Find where the given text appears and provide that cell's center as (X, Y) coordinate. 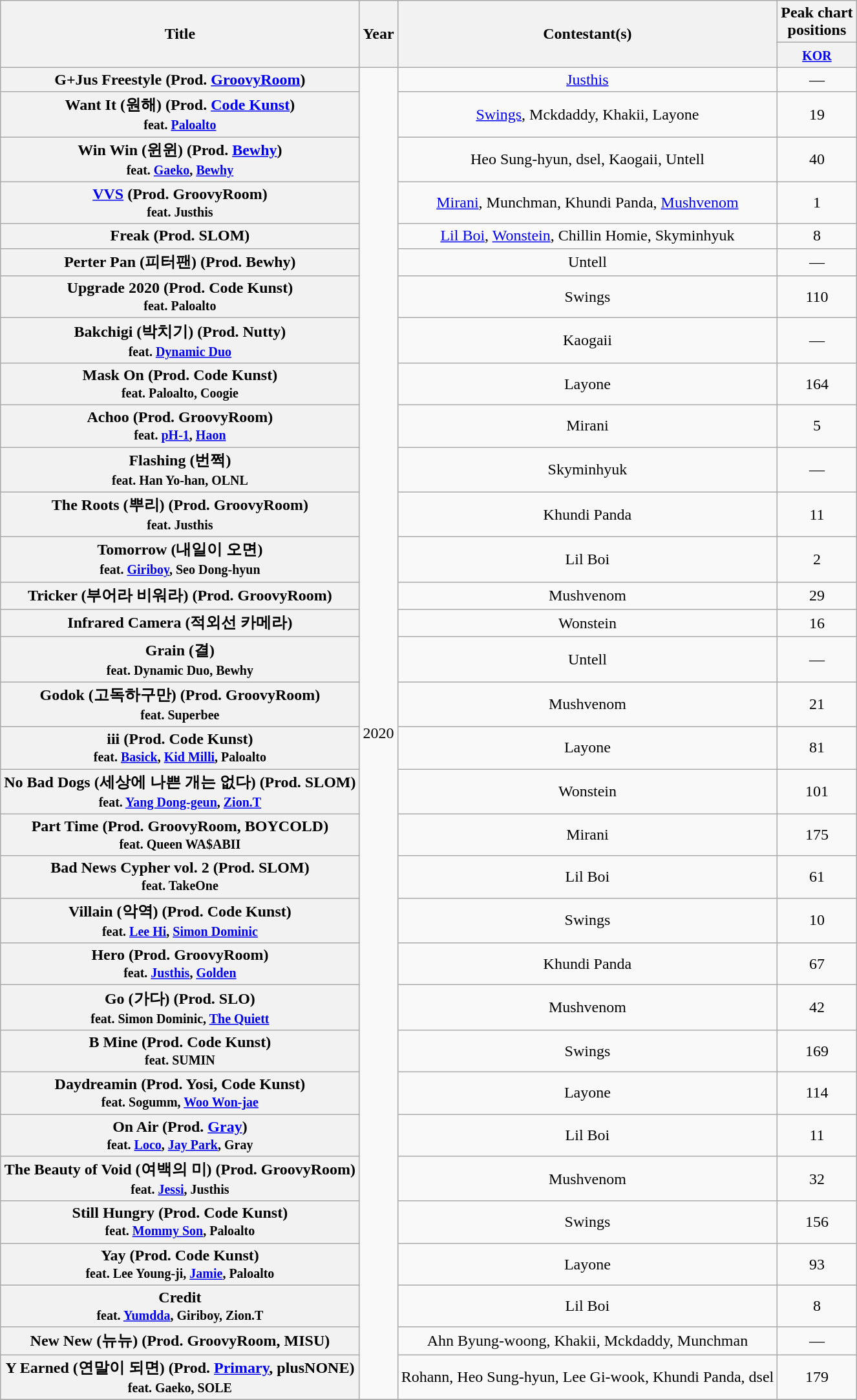
New New (뉴뉴) (Prod. GroovyRoom, MISU) (180, 1341)
Year (379, 34)
114 (817, 1092)
Bad News Cypher vol. 2 (Prod. SLOM)feat. TakeOne (180, 876)
Infrared Camera (적외선 카메라) (180, 623)
29 (817, 596)
110 (817, 297)
iii (Prod. Code Kunst)feat. Basick, Kid Milli, Paloalto (180, 747)
Tomorrow (내일이 오면)feat. Giriboy, Seo Dong-hyun (180, 560)
Heo Sung-hyun, dsel, Kaogaii, Untell (587, 160)
The Beauty of Void (여백의 미) (Prod. GroovyRoom)feat. Jessi, Justhis (180, 1179)
93 (817, 1264)
19 (817, 114)
VVS (Prod. GroovyRoom)feat. Justhis (180, 203)
Mirani, Munchman, Khundi Panda, Mushvenom (587, 203)
On Air (Prod. Gray)feat. Loco, Jay Park, Gray (180, 1135)
5 (817, 425)
Lil Boi, Wonstein, Chillin Homie, Skyminhyuk (587, 236)
16 (817, 623)
B Mine (Prod. Code Kunst)feat. SUMIN (180, 1051)
Grain (결) feat. Dynamic Duo, Bewhy (180, 659)
Peak chart positions (817, 22)
Upgrade 2020 (Prod. Code Kunst)feat. Paloalto (180, 297)
Tricker (부어라 비워라) (Prod. GroovyRoom) (180, 596)
42 (817, 1008)
Justhis (587, 80)
KOR (817, 55)
Creditfeat. Yumdda, Giriboy, Zion.T (180, 1306)
179 (817, 1377)
169 (817, 1051)
Kaogaii (587, 341)
The Roots (뿌리) (Prod. GroovyRoom)feat. Justhis (180, 514)
2020 (379, 734)
Mask On (Prod. Code Kunst)feat. Paloalto, Coogie (180, 384)
Y Earned (연말이 되면) (Prod. Primary, plusNONE)feat. Gaeko, SOLE (180, 1377)
Yay (Prod. Code Kunst)feat. Lee Young-ji, Jamie, Paloalto (180, 1264)
Win Win (윈윈) (Prod. Bewhy)feat. Gaeko, Bewhy (180, 160)
Still Hungry (Prod. Code Kunst)feat. Mommy Son, Paloalto (180, 1222)
Go (가다) (Prod. SLO)feat. Simon Dominic, The Quiett (180, 1008)
Villain (악역) (Prod. Code Kunst)feat. Lee Hi, Simon Dominic (180, 920)
61 (817, 876)
Want It (원해) (Prod. Code Kunst)feat. Paloalto (180, 114)
21 (817, 705)
81 (817, 747)
67 (817, 964)
G+Jus Freestyle (Prod. GroovyRoom) (180, 80)
Freak (Prod. SLOM) (180, 236)
175 (817, 835)
Godok (고독하구만) (Prod. GroovyRoom)feat. Superbee (180, 705)
Daydreamin (Prod. Yosi, Code Kunst)feat. Sogumm, Woo Won-jae (180, 1092)
Flashing (번쩍)feat. Han Yo-han, OLNL (180, 470)
156 (817, 1222)
Hero (Prod. GroovyRoom)feat. Justhis, Golden (180, 964)
Bakchigi (박치기) (Prod. Nutty)feat. Dynamic Duo (180, 341)
Skyminhyuk (587, 470)
40 (817, 160)
Rohann, Heo Sung-hyun, Lee Gi-wook, Khundi Panda, dsel (587, 1377)
Title (180, 34)
32 (817, 1179)
Ahn Byung-woong, Khakii, Mckdaddy, Munchman (587, 1341)
Perter Pan (피터팬) (Prod. Bewhy) (180, 262)
2 (817, 560)
Swings, Mckdaddy, Khakii, Layone (587, 114)
101 (817, 792)
No Bad Dogs (세상에 나쁜 개는 없다) (Prod. SLOM)feat. Yang Dong-geun, Zion.T (180, 792)
1 (817, 203)
Achoo (Prod. GroovyRoom)feat. pH-1, Haon (180, 425)
Contestant(s) (587, 34)
164 (817, 384)
10 (817, 920)
Part Time (Prod. GroovyRoom, BOYCOLD)feat. Queen WA$ABII (180, 835)
